Provide the (X, Y) coordinate of the cell's center where the given text is located.  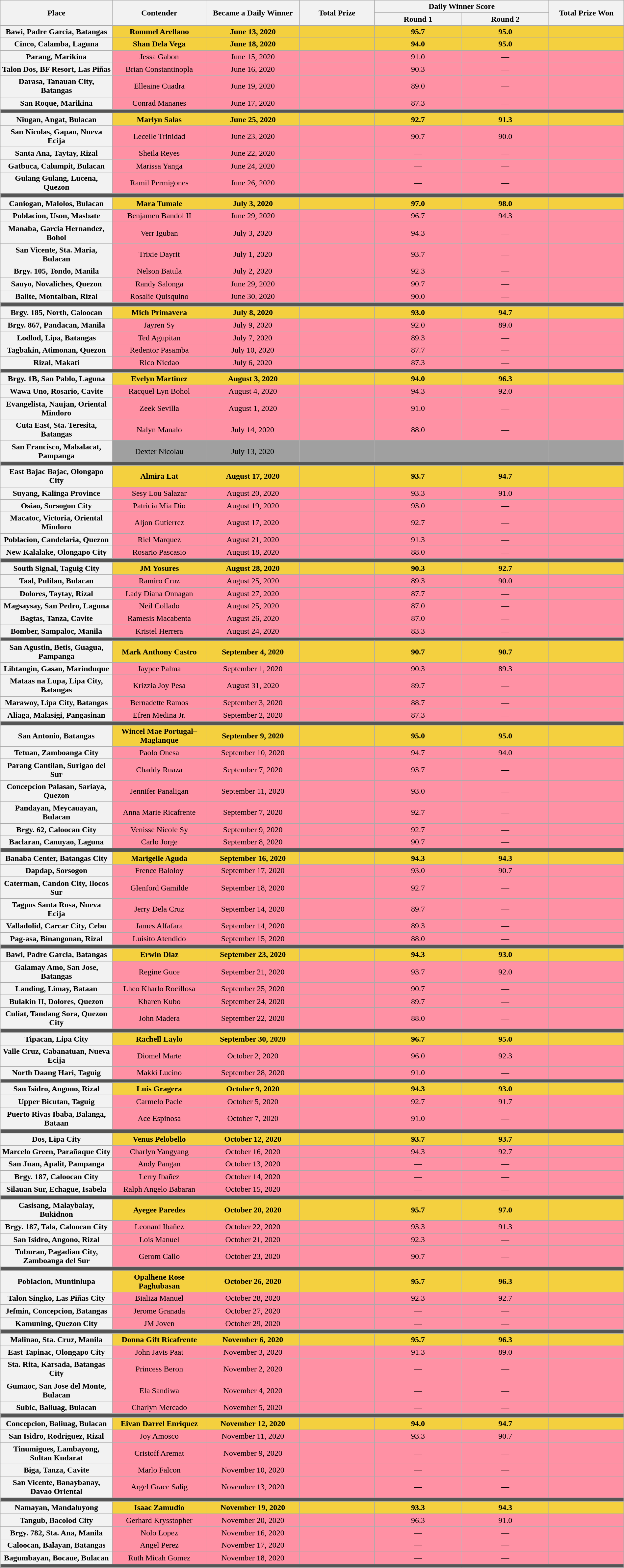
Contender (159, 13)
Charlyn Yangyang (159, 1152)
June 25, 2020 (253, 119)
Donna Gift Ricafrente (159, 1340)
October 22, 2020 (253, 1227)
Sauyo, Novaliches, Quezon (57, 284)
Kharen Kubo (159, 1001)
August 28, 2020 (253, 568)
Evangelista, Naujan, Oriental Mindoro (57, 408)
Brgy. 782, Sta. Ana, Manila (57, 1533)
September 10, 2020 (253, 753)
October 5, 2020 (253, 1102)
Brgy. 187, Tala, Caloocan City (57, 1227)
Valle Cruz, Cabanatuan, Nueva Ecija (57, 1056)
Bomber, Sampaloc, Manila (57, 631)
Efren Medina Jr. (159, 715)
Gulang Gulang, Lucena, Quezon (57, 183)
Concepcion, Baliuag, Bulacan (57, 1423)
Mataas na Lupa, Lipa City, Batangas (57, 685)
Jayren Sy (159, 325)
Puerto Rivas Ibaba, Balanga, Bataan (57, 1119)
Cuta East, Sta. Teresita, Batangas (57, 430)
Namayan, Mandaluyong (57, 1508)
Brgy. 867, Pandacan, Manila (57, 325)
Neil Collado (159, 606)
July 7, 2020 (253, 337)
September 18, 2020 (253, 888)
August 20, 2020 (253, 493)
San Roque, Marikina (57, 103)
Marawoy, Lipa City, Batangas (57, 703)
Total Prize (337, 13)
September 22, 2020 (253, 1018)
July 1, 2020 (253, 254)
Cinco, Calamba, Laguna (57, 44)
Subic, Baliuag, Bulacan (57, 1407)
Benjamen Bandol II (159, 216)
September 21, 2020 (253, 972)
Brgy. 62, Caloocan City (57, 829)
Tangub, Bacolod City (57, 1520)
Landing, Limay, Bataan (57, 989)
Shan Dela Vega (159, 44)
Nolo Lopez (159, 1533)
Place (57, 13)
Joy Amosco (159, 1436)
Ruth Micah Gomez (159, 1558)
San Antonio, Batangas (57, 735)
September 24, 2020 (253, 1001)
Marigelle Aguda (159, 858)
June 15, 2020 (253, 57)
October 21, 2020 (253, 1239)
Galamay Amo, San Jose, Batangas (57, 972)
Ted Agupitan (159, 337)
Charlyn Mercado (159, 1407)
November 2, 2020 (253, 1369)
Parang, Marikina (57, 57)
Patricia Mia Dio (159, 506)
Round 1 (418, 19)
Bagtas, Tanza, Cavite (57, 619)
Randy Salonga (159, 284)
Nalyn Manalo (159, 430)
Luis Gragera (159, 1089)
East Tapinac, Olongapo City (57, 1352)
Tagbakin, Atimonan, Quezon (57, 350)
November 16, 2020 (253, 1533)
September 3, 2020 (253, 703)
August 3, 2020 (253, 379)
Poblacion, Muntinlupa (57, 1281)
Marissa Yanga (159, 166)
Taal, Pulilan, Bulacan (57, 581)
Dexter Nicolau (159, 451)
November 9, 2020 (253, 1453)
Brgy. 185, North, Caloocan (57, 312)
October 29, 2020 (253, 1323)
Rosario Pascasio (159, 552)
September 15, 2020 (253, 939)
Parang Cantilan, Surigao del Sur (57, 770)
Marlo Falcon (159, 1470)
Lady Diana Onnagan (159, 594)
Glenford Gamilde (159, 888)
June 24, 2020 (253, 166)
September 28, 2020 (253, 1073)
Silauan Sur, Echague, Isabela (57, 1189)
October 28, 2020 (253, 1298)
July 8, 2020 (253, 312)
September 2, 2020 (253, 715)
Mich Primavera (159, 312)
Nelson Batula (159, 271)
Rosalie Quisquino (159, 296)
83.3 (418, 631)
August 4, 2020 (253, 391)
Mara Tumale (159, 203)
Suyang, Kalinga Province (57, 493)
Almira Lat (159, 476)
Mark Anthony Castro (159, 652)
September 17, 2020 (253, 871)
Conrad Mananes (159, 103)
November 11, 2020 (253, 1436)
Poblacion, Uson, Masbate (57, 216)
October 16, 2020 (253, 1152)
Sta. Rita, Karsada, Batangas City (57, 1369)
October 23, 2020 (253, 1256)
Trixie Dayrit (159, 254)
Round 2 (506, 19)
Makki Lucino (159, 1073)
Regine Guce (159, 972)
July 6, 2020 (253, 362)
Culiat, Tandang Sora, Quezon City (57, 1018)
Brian Constantinopla (159, 69)
November 5, 2020 (253, 1407)
October 15, 2020 (253, 1189)
San Agustin, Betis, Guagua, Pampanga (57, 652)
August 31, 2020 (253, 685)
June 17, 2020 (253, 103)
San Nicolas, Gapan, Nueva Ecija (57, 136)
Rachell Laylo (159, 1039)
Casisang, Malaybalay, Bukidnon (57, 1209)
Riel Marquez (159, 540)
Wincel Mae Portugal–Maglanque (159, 735)
JM Joven (159, 1323)
Isaac Zamudio (159, 1508)
August 24, 2020 (253, 631)
November 4, 2020 (253, 1391)
JM Yosures (159, 568)
August 1, 2020 (253, 408)
September 4, 2020 (253, 652)
Opalhene Rose Paghubasan (159, 1281)
Lodlod, Lipa, Batangas (57, 337)
Rico Nicdao (159, 362)
Lecelle Trinidad (159, 136)
August 27, 2020 (253, 594)
June 30, 2020 (253, 296)
Gatbuca, Calumpit, Bulacan (57, 166)
Macatoc, Victoria, Oriental Mindoro (57, 523)
South Signal, Taguig City (57, 568)
November 12, 2020 (253, 1423)
Caniogan, Malolos, Bulacan (57, 203)
Pandayan, Meycauayan, Bulacan (57, 812)
Baclaran, Canuyao, Laguna (57, 842)
November 17, 2020 (253, 1545)
Became a Daily Winner (253, 13)
Princess Beron (159, 1369)
Frence Baloloy (159, 871)
Tinumigues, Lambayong, Sultan Kudarat (57, 1453)
Leonard Ibañez (159, 1227)
August 19, 2020 (253, 506)
Jefmin, Concepcion, Batangas (57, 1311)
Darasa, Tanauan City, Batangas (57, 86)
Concepcion Palasan, Sariaya, Quezon (57, 791)
Aljon Gutierrez (159, 523)
San Francisco, Mabalacat, Pampanga (57, 451)
August 26, 2020 (253, 619)
Argel Grace Salig (159, 1487)
Racquel Lyn Bohol (159, 391)
Brgy. 105, Tondo, Manila (57, 271)
Dolores, Taytay, Rizal (57, 594)
Ela Sandiwa (159, 1391)
Libtangin, Gasan, Marinduque (57, 669)
Verr Iguban (159, 233)
Chaddy Ruaza (159, 770)
Poblacion, Candelaria, Quezon (57, 540)
Marcelo Green, Parañaque City (57, 1152)
September 1, 2020 (253, 669)
June 22, 2020 (253, 153)
June 26, 2020 (253, 183)
July 10, 2020 (253, 350)
Osiao, Sorsogon City (57, 506)
Carmelo Pacle (159, 1102)
Dos, Lipa City (57, 1139)
Gerhard Krysstopher (159, 1520)
Angel Perez (159, 1545)
Elleaine Cuadra (159, 86)
Rommel Arellano (159, 32)
North Daang Hari, Taguig (57, 1073)
San Vicente, Sta. Maria, Bulacan (57, 254)
Diomel Marte (159, 1056)
Tuburan, Pagadian City, Zamboanga del Sur (57, 1256)
Brgy. 1B, San Pablo, Laguna (57, 379)
91.7 (506, 1102)
September 11, 2020 (253, 791)
Magsaysay, San Pedro, Laguna (57, 606)
November 20, 2020 (253, 1520)
Bializa Manuel (159, 1298)
September 30, 2020 (253, 1039)
Redentor Pasamba (159, 350)
San Isidro, Rodriguez, Rizal (57, 1436)
July 14, 2020 (253, 430)
Ramil Permigones (159, 183)
Krizzia Joy Pesa (159, 685)
Cristoff Aremat (159, 1453)
Ramesis Macabenta (159, 619)
October 2, 2020 (253, 1056)
August 18, 2020 (253, 552)
June 23, 2020 (253, 136)
November 13, 2020 (253, 1487)
Ayegee Paredes (159, 1209)
Luisito Atendido (159, 939)
Kristel Herrera (159, 631)
Jaypee Palma (159, 669)
October 7, 2020 (253, 1119)
October 27, 2020 (253, 1311)
Manaba, Garcia Hernandez, Bohol (57, 233)
June 16, 2020 (253, 69)
Lerry Ibañez (159, 1177)
Ralph Angelo Babaran (159, 1189)
November 6, 2020 (253, 1340)
Total Prize Won (586, 13)
Marlyn Salas (159, 119)
September 25, 2020 (253, 989)
Bernadette Ramos (159, 703)
Carlo Jorge (159, 842)
Balite, Montalban, Rizal (57, 296)
October 9, 2020 (253, 1089)
Venisse Nicole Sy (159, 829)
John Madera (159, 1018)
Paolo Onesa (159, 753)
96.0 (418, 1056)
June 19, 2020 (253, 86)
Jennifer Panaligan (159, 791)
Upper Bicutan, Taguig (57, 1102)
Brgy. 187, Caloocan City (57, 1177)
Gumaoc, San Jose del Monte, Bulacan (57, 1391)
Erwin Diaz (159, 955)
Malinao, Sta. Cruz, Manila (57, 1340)
Bulakin II, Dolores, Quezon (57, 1001)
Caterman, Candon City, Ilocos Sur (57, 888)
October 20, 2020 (253, 1209)
August 21, 2020 (253, 540)
Valladolid, Carcar City, Cebu (57, 926)
October 26, 2020 (253, 1281)
Tetuan, Zamboanga City (57, 753)
Evelyn Martinez (159, 379)
Talon Singko, Las Piñas City (57, 1298)
88.7 (418, 703)
Rizal, Makati (57, 362)
Wawa Uno, Rosario, Cavite (57, 391)
November 10, 2020 (253, 1470)
Santa Ana, Taytay, Rizal (57, 153)
June 18, 2020 (253, 44)
Eivan Darrel Enriquez (159, 1423)
Jerome Granada (159, 1311)
Daily Winner Score (461, 7)
Caloocan, Balayan, Batangas (57, 1545)
November 19, 2020 (253, 1508)
Sheila Reyes (159, 153)
Jerry Dela Cruz (159, 909)
November 18, 2020 (253, 1558)
Aliaga, Malasigi, Pangasinan (57, 715)
Ace Espinosa (159, 1119)
November 3, 2020 (253, 1352)
Talon Dos, BF Resort, Las Piñas (57, 69)
Lois Manuel (159, 1239)
Pag-asa, Binangonan, Rizal (57, 939)
Venus Pelobello (159, 1139)
Bagumbayan, Bocaue, Bulacan (57, 1558)
Biga, Tanza, Cavite (57, 1470)
July 13, 2020 (253, 451)
September 8, 2020 (253, 842)
July 2, 2020 (253, 271)
Sesy Lou Salazar (159, 493)
October 13, 2020 (253, 1164)
Gerom Callo (159, 1256)
Niugan, Angat, Bulacan (57, 119)
September 23, 2020 (253, 955)
Jessa Gabon (159, 57)
New Kalalake, Olongapo City (57, 552)
October 14, 2020 (253, 1177)
Lheo Kharlo Rocillosa (159, 989)
October 12, 2020 (253, 1139)
San Juan, Apalit, Pampanga (57, 1164)
John Javis Paat (159, 1352)
Dapdap, Sorsogon (57, 871)
Tagpos Santa Rosa, Nueva Ecija (57, 909)
San Vicente, Banaybanay, Davao Oriental (57, 1487)
98.0 (506, 203)
Zeek Sevilla (159, 408)
Anna Marie Ricafrente (159, 812)
Banaba Center, Batangas City (57, 858)
Tipacan, Lipa City (57, 1039)
East Bajac Bajac, Olongapo City (57, 476)
Ramiro Cruz (159, 581)
James Alfafara (159, 926)
July 9, 2020 (253, 325)
Kamuning, Quezon City (57, 1323)
Andy Pangan (159, 1164)
June 13, 2020 (253, 32)
September 16, 2020 (253, 858)
